Identify which cell holds the provided text, then report its (x, y) central coordinate. 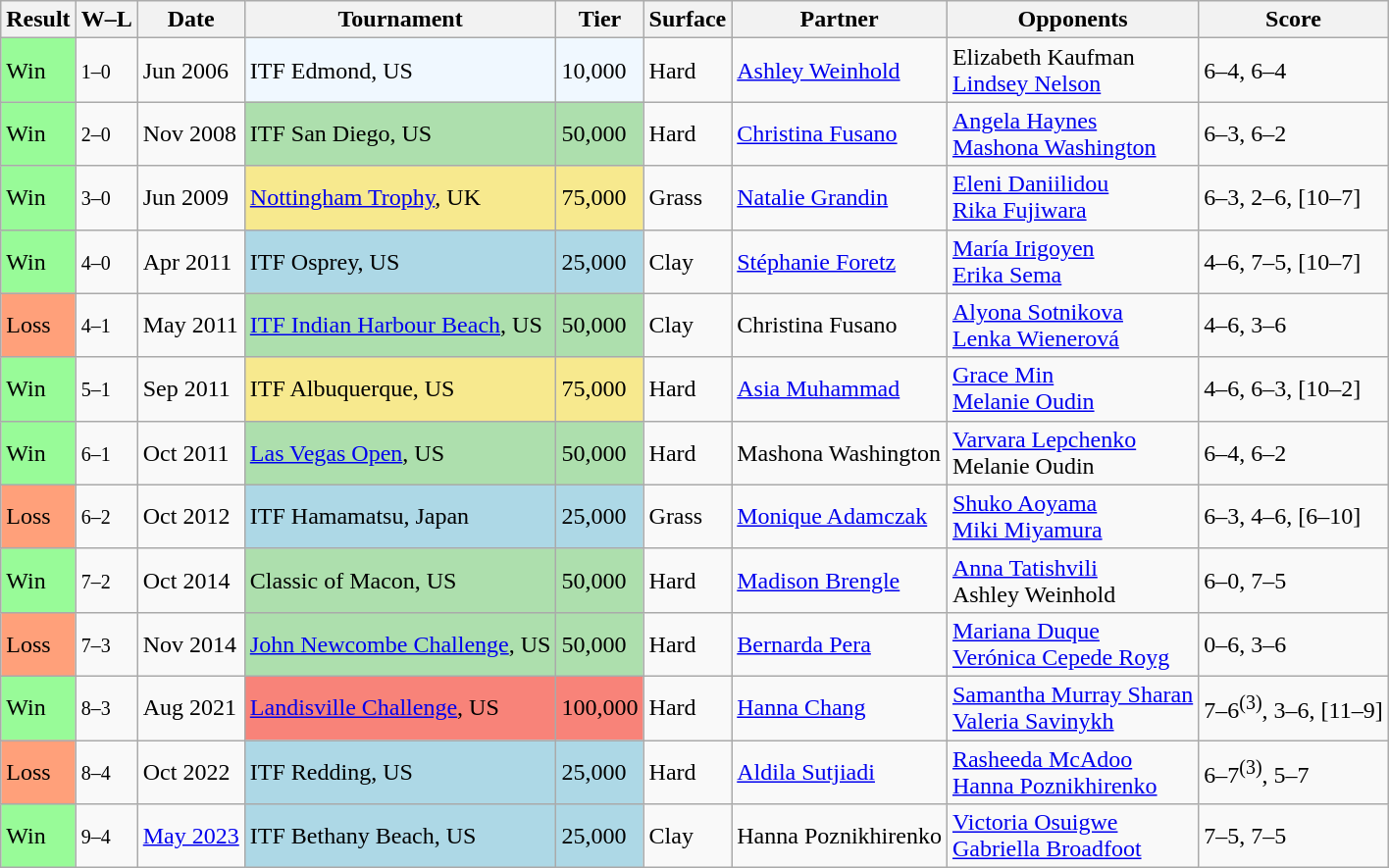
Aug 2021 (190, 708)
ITF San Diego, US (400, 133)
6–2 (106, 516)
Date (190, 20)
Mariana Duque Verónica Cepede Royg (1072, 643)
4–6, 3–6 (1293, 326)
Nottingham Trophy, UK (400, 198)
Result (38, 20)
6–3, 2–6, [10–7] (1293, 198)
Nov 2014 (190, 643)
Monique Adamczak (840, 516)
Bernarda Pera (840, 643)
Oct 2014 (190, 581)
0–6, 3–6 (1293, 643)
8–4 (106, 771)
7–6(3), 3–6, [11–9] (1293, 708)
ITF Osprey, US (400, 261)
Madison Brengle (840, 581)
Jun 2006 (190, 71)
ITF Indian Harbour Beach, US (400, 326)
Surface (688, 20)
Angela Haynes Mashona Washington (1072, 133)
ITF Edmond, US (400, 71)
Hanna Poznikhirenko (840, 836)
Classic of Macon, US (400, 581)
6–3, 4–6, [6–10] (1293, 516)
1–0 (106, 71)
6–3, 6–2 (1293, 133)
6–4, 6–2 (1293, 453)
ITF Bethany Beach, US (400, 836)
Rasheeda McAdoo Hanna Poznikhirenko (1072, 771)
Nov 2008 (190, 133)
7–3 (106, 643)
Las Vegas Open, US (400, 453)
Jun 2009 (190, 198)
3–0 (106, 198)
Natalie Grandin (840, 198)
6–7(3), 5–7 (1293, 771)
W–L (106, 20)
Aldila Sutjiadi (840, 771)
Apr 2011 (190, 261)
Mashona Washington (840, 453)
7–5, 7–5 (1293, 836)
5–1 (106, 388)
4–6, 7–5, [10–7] (1293, 261)
Varvara Lepchenko Melanie Oudin (1072, 453)
Oct 2011 (190, 453)
ITF Redding, US (400, 771)
Grace Min Melanie Oudin (1072, 388)
Ashley Weinhold (840, 71)
ITF Albuquerque, US (400, 388)
Landisville Challenge, US (400, 708)
John Newcombe Challenge, US (400, 643)
4–1 (106, 326)
Samantha Murray Sharan Valeria Savinykh (1072, 708)
Tournament (400, 20)
4–6, 6–3, [10–2] (1293, 388)
Tier (600, 20)
Sep 2011 (190, 388)
Alyona Sotnikova Lenka Wienerová (1072, 326)
8–3 (106, 708)
9–4 (106, 836)
Shuko Aoyama Miki Miyamura (1072, 516)
4–0 (106, 261)
7–2 (106, 581)
May 2011 (190, 326)
Eleni Daniilidou Rika Fujiwara (1072, 198)
Hanna Chang (840, 708)
May 2023 (190, 836)
6–1 (106, 453)
Opponents (1072, 20)
Oct 2022 (190, 771)
María Irigoyen Erika Sema (1072, 261)
Score (1293, 20)
6–4, 6–4 (1293, 71)
Stéphanie Foretz (840, 261)
Partner (840, 20)
Oct 2012 (190, 516)
Elizabeth Kaufman Lindsey Nelson (1072, 71)
100,000 (600, 708)
2–0 (106, 133)
Victoria Osuigwe Gabriella Broadfoot (1072, 836)
6–0, 7–5 (1293, 581)
10,000 (600, 71)
Anna Tatishvili Ashley Weinhold (1072, 581)
ITF Hamamatsu, Japan (400, 516)
Asia Muhammad (840, 388)
